Locate the cell with the specified text and output its (x, y) center coordinate. 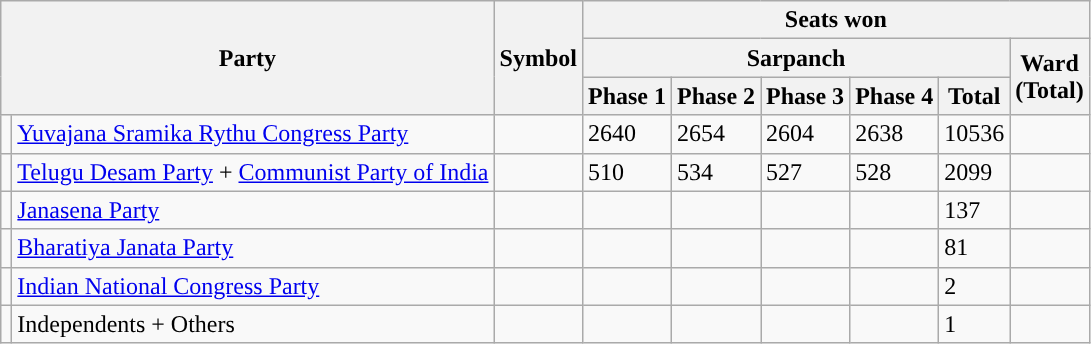
Sarpanch (796, 58)
Yuvajana Sramika Rythu Congress Party (253, 134)
2640 (626, 134)
Phase 1 (626, 96)
1 (974, 324)
Phase 3 (806, 96)
Total (974, 96)
Party (248, 58)
527 (806, 172)
81 (974, 248)
137 (974, 210)
2604 (806, 134)
2638 (894, 134)
534 (716, 172)
2 (974, 286)
Bharatiya Janata Party (253, 248)
Independents + Others (253, 324)
528 (894, 172)
Phase 4 (894, 96)
Phase 2 (716, 96)
10536 (974, 134)
2099 (974, 172)
Symbol (538, 58)
2654 (716, 134)
Janasena Party (253, 210)
Indian National Congress Party (253, 286)
Seats won (836, 20)
Telugu Desam Party + Communist Party of India (253, 172)
510 (626, 172)
Ward(Total) (1050, 77)
